Extract the (x, y) coordinate from the center of the cell holding the provided text.  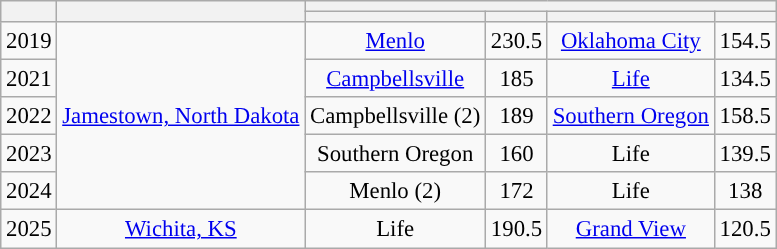
2023 (29, 154)
160 (517, 154)
230.5 (517, 41)
Menlo (396, 41)
2022 (29, 116)
190.5 (517, 229)
139.5 (745, 154)
154.5 (745, 41)
Jamestown, North Dakota (181, 116)
2019 (29, 41)
138 (745, 191)
189 (517, 116)
120.5 (745, 229)
Campbellsville (396, 79)
Menlo (2) (396, 191)
Grand View (630, 229)
172 (517, 191)
Campbellsville (2) (396, 116)
185 (517, 79)
2021 (29, 79)
2024 (29, 191)
158.5 (745, 116)
2025 (29, 229)
Wichita, KS (181, 229)
134.5 (745, 79)
Oklahoma City (630, 41)
